For the text-containing cell, return its midpoint in (x, y) coordinate format. 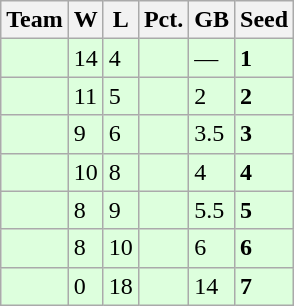
0 (86, 286)
Seed (264, 20)
W (86, 20)
Pct. (163, 20)
Team (35, 20)
3 (264, 134)
— (212, 58)
11 (86, 96)
7 (264, 286)
1 (264, 58)
GB (212, 20)
L (120, 20)
3.5 (212, 134)
18 (120, 286)
5.5 (212, 210)
